Identify which cell holds the provided text, then report its (X, Y) central coordinate. 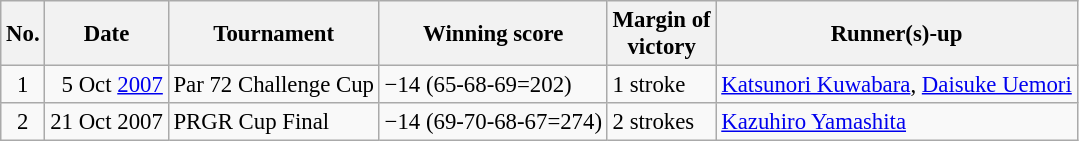
2 (23, 122)
No. (23, 34)
21 Oct 2007 (106, 122)
−14 (65-68-69=202) (493, 85)
Par 72 Challenge Cup (274, 85)
Runner(s)-up (896, 34)
Kazuhiro Yamashita (896, 122)
−14 (69-70-68-67=274) (493, 122)
1 (23, 85)
Margin ofvictory (662, 34)
Katsunori Kuwabara, Daisuke Uemori (896, 85)
2 strokes (662, 122)
PRGR Cup Final (274, 122)
Date (106, 34)
1 stroke (662, 85)
Tournament (274, 34)
5 Oct 2007 (106, 85)
Winning score (493, 34)
